Search for the cell housing the specified text and yield its [X, Y] center coordinate. 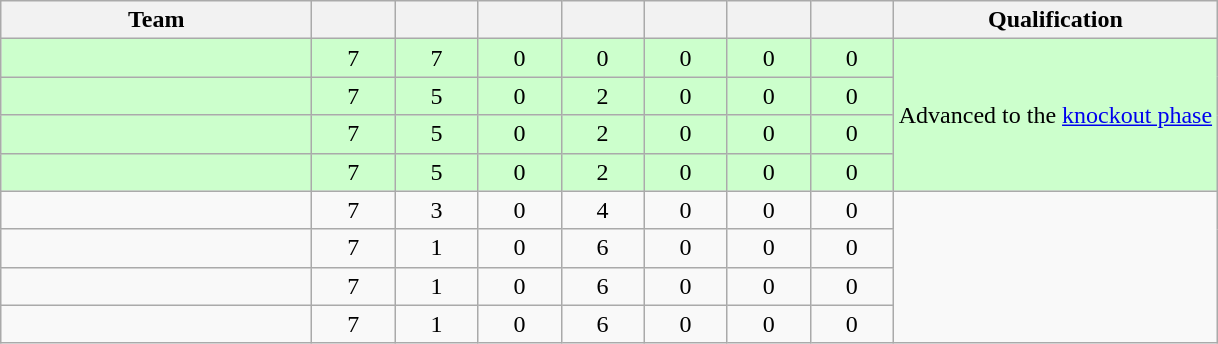
Team [156, 20]
4 [602, 210]
Qualification [1055, 20]
Advanced to the knockout phase [1055, 115]
3 [436, 210]
